Pinpoint the cell where the given text exists, returning its [X, Y] midpoint coordinate. 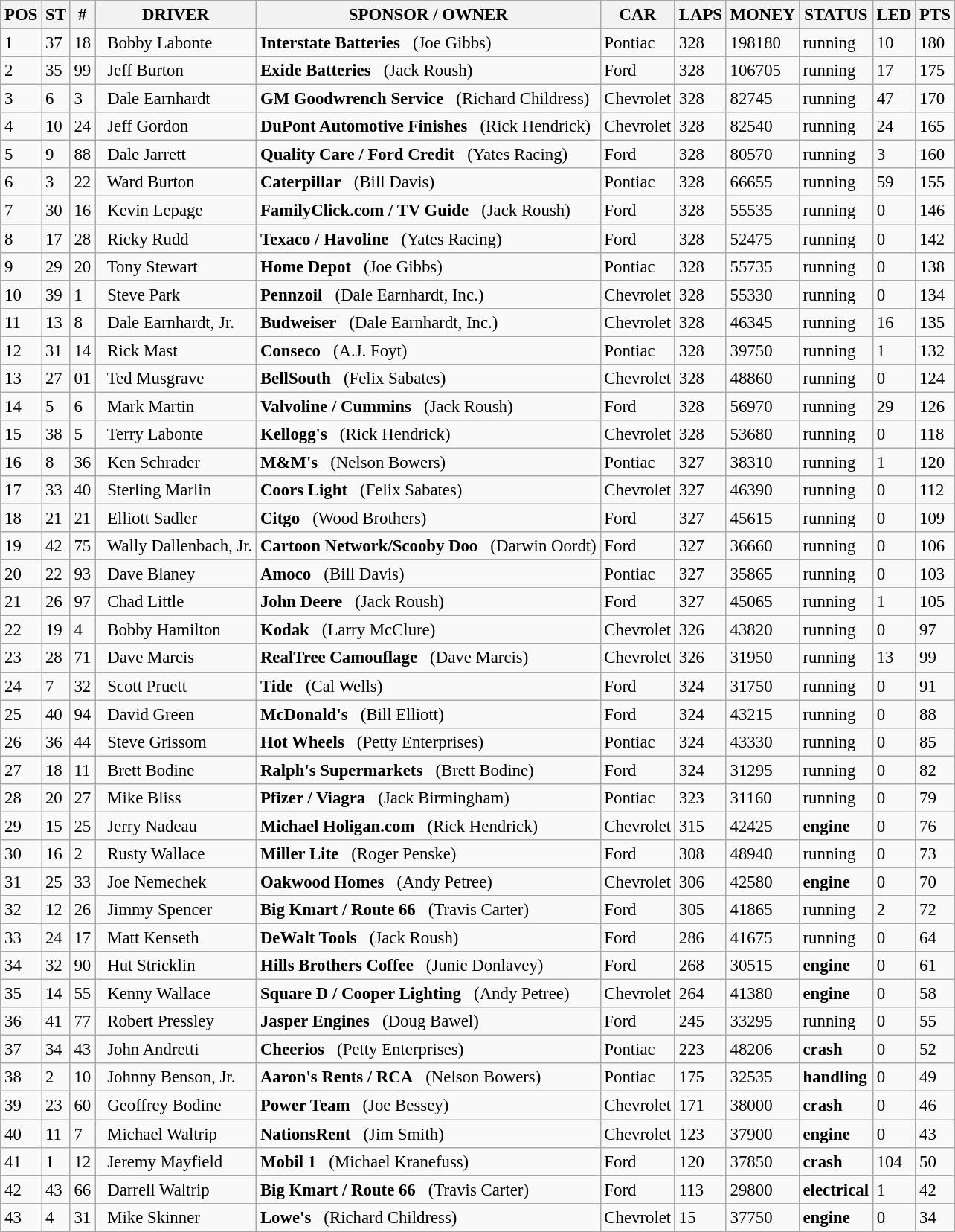
Dale Earnhardt [176, 99]
Bobby Labonte [176, 43]
31950 [762, 658]
42425 [762, 826]
48860 [762, 379]
66 [82, 1190]
Michael Holigan.com (Rick Hendrick) [428, 826]
45065 [762, 602]
Pennzoil (Dale Earnhardt, Inc.) [428, 295]
180 [935, 43]
126 [935, 406]
Wally Dallenbach, Jr. [176, 546]
106705 [762, 71]
LED [894, 15]
ST [56, 15]
264 [701, 994]
Jeff Gordon [176, 126]
PTS [935, 15]
165 [935, 126]
171 [701, 1106]
315 [701, 826]
Hot Wheels (Petty Enterprises) [428, 742]
43820 [762, 630]
NationsRent (Jim Smith) [428, 1134]
64 [935, 938]
138 [935, 266]
LAPS [701, 15]
Dave Marcis [176, 658]
155 [935, 182]
56970 [762, 406]
Tide (Cal Wells) [428, 686]
75 [82, 546]
Steve Grissom [176, 742]
FamilyClick.com / TV Guide (Jack Roush) [428, 211]
Caterpillar (Bill Davis) [428, 182]
Joe Nemechek [176, 882]
160 [935, 155]
MONEY [762, 15]
32535 [762, 1078]
37900 [762, 1134]
43330 [762, 742]
SPONSOR / OWNER [428, 15]
223 [701, 1050]
Cartoon Network/Scooby Doo (Darwin Oordt) [428, 546]
47 [894, 99]
electrical [836, 1190]
44 [82, 742]
Kodak (Larry McClure) [428, 630]
109 [935, 519]
94 [82, 714]
Citgo (Wood Brothers) [428, 519]
Kenny Wallace [176, 994]
46 [935, 1106]
306 [701, 882]
Mike Bliss [176, 798]
M&M's (Nelson Bowers) [428, 462]
Chad Little [176, 602]
91 [935, 686]
Dale Earnhardt, Jr. [176, 322]
82745 [762, 99]
104 [894, 1161]
Miller Lite (Roger Penske) [428, 854]
Elliott Sadler [176, 519]
GM Goodwrench Service (Richard Childress) [428, 99]
Ted Musgrave [176, 379]
61 [935, 966]
132 [935, 350]
Power Team (Joe Bessey) [428, 1106]
48206 [762, 1050]
Terry Labonte [176, 434]
Ralph's Supermarkets (Brett Bodine) [428, 770]
David Green [176, 714]
70 [935, 882]
Kevin Lepage [176, 211]
POS [21, 15]
53680 [762, 434]
Ricky Rudd [176, 239]
Jimmy Spencer [176, 910]
Cheerios (Petty Enterprises) [428, 1050]
Scott Pruett [176, 686]
52475 [762, 239]
Dave Blaney [176, 574]
01 [82, 379]
Mark Martin [176, 406]
Coors Light (Felix Sabates) [428, 490]
82 [935, 770]
198180 [762, 43]
Budweiser (Dale Earnhardt, Inc.) [428, 322]
Hut Stricklin [176, 966]
Pfizer / Viagra (Jack Birmingham) [428, 798]
76 [935, 826]
Sterling Marlin [176, 490]
135 [935, 322]
58 [935, 994]
# [82, 15]
Home Depot (Joe Gibbs) [428, 266]
308 [701, 854]
Lowe's (Richard Childress) [428, 1217]
39750 [762, 350]
DRIVER [176, 15]
105 [935, 602]
Brett Bodine [176, 770]
55330 [762, 295]
Dale Jarrett [176, 155]
55535 [762, 211]
52 [935, 1050]
STATUS [836, 15]
Johnny Benson, Jr. [176, 1078]
82540 [762, 126]
49 [935, 1078]
31160 [762, 798]
170 [935, 99]
42580 [762, 882]
46345 [762, 322]
Michael Waltrip [176, 1134]
29800 [762, 1190]
245 [701, 1021]
59 [894, 182]
38310 [762, 462]
Mobil 1 (Michael Kranefuss) [428, 1161]
handling [836, 1078]
305 [701, 910]
Robert Pressley [176, 1021]
268 [701, 966]
93 [82, 574]
46390 [762, 490]
Geoffrey Bodine [176, 1106]
Aaron's Rents / RCA (Nelson Bowers) [428, 1078]
Rusty Wallace [176, 854]
Oakwood Homes (Andy Petree) [428, 882]
Mike Skinner [176, 1217]
36660 [762, 546]
Jerry Nadeau [176, 826]
35865 [762, 574]
73 [935, 854]
118 [935, 434]
323 [701, 798]
Matt Kenseth [176, 938]
Exide Batteries (Jack Roush) [428, 71]
146 [935, 211]
Square D / Cooper Lighting (Andy Petree) [428, 994]
124 [935, 379]
60 [82, 1106]
71 [82, 658]
38000 [762, 1106]
134 [935, 295]
BellSouth (Felix Sabates) [428, 379]
Steve Park [176, 295]
Jasper Engines (Doug Bawel) [428, 1021]
37850 [762, 1161]
103 [935, 574]
41380 [762, 994]
106 [935, 546]
Darrell Waltrip [176, 1190]
142 [935, 239]
Amoco (Bill Davis) [428, 574]
41675 [762, 938]
112 [935, 490]
Bobby Hamilton [176, 630]
Texaco / Havoline (Yates Racing) [428, 239]
30515 [762, 966]
79 [935, 798]
85 [935, 742]
43215 [762, 714]
113 [701, 1190]
Conseco (A.J. Foyt) [428, 350]
123 [701, 1134]
McDonald's (Bill Elliott) [428, 714]
48940 [762, 854]
John Deere (Jack Roush) [428, 602]
37750 [762, 1217]
CAR [637, 15]
RealTree Camouflage (Dave Marcis) [428, 658]
286 [701, 938]
Hills Brothers Coffee (Junie Donlavey) [428, 966]
45615 [762, 519]
Interstate Batteries (Joe Gibbs) [428, 43]
Quality Care / Ford Credit (Yates Racing) [428, 155]
55735 [762, 266]
Jeremy Mayfield [176, 1161]
31295 [762, 770]
41865 [762, 910]
90 [82, 966]
80570 [762, 155]
Kellogg's (Rick Hendrick) [428, 434]
Rick Mast [176, 350]
DeWalt Tools (Jack Roush) [428, 938]
50 [935, 1161]
72 [935, 910]
John Andretti [176, 1050]
Tony Stewart [176, 266]
Ward Burton [176, 182]
Valvoline / Cummins (Jack Roush) [428, 406]
Ken Schrader [176, 462]
33295 [762, 1021]
31750 [762, 686]
Jeff Burton [176, 71]
DuPont Automotive Finishes (Rick Hendrick) [428, 126]
66655 [762, 182]
77 [82, 1021]
